Output the (x, y) coordinate of the center of the cell containing the given text.  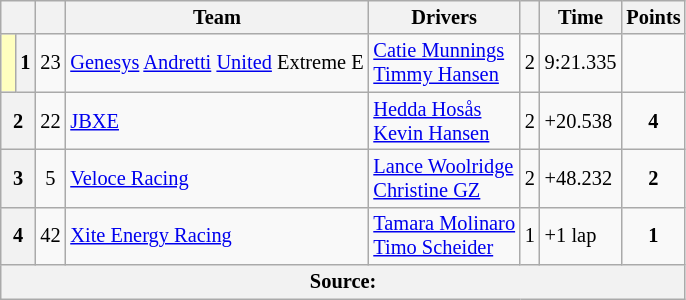
Catie Munnings Timmy Hansen (444, 63)
5 (50, 178)
23 (50, 63)
Points (653, 17)
9:21.335 (581, 63)
Hedda Hosås Kevin Hansen (444, 121)
JBXE (216, 121)
Team (216, 17)
42 (50, 236)
3 (18, 178)
22 (50, 121)
Veloce Racing (216, 178)
+48.232 (581, 178)
Time (581, 17)
+20.538 (581, 121)
Lance Woolridge Christine GZ (444, 178)
Tamara Molinaro Timo Scheider (444, 236)
Drivers (444, 17)
Xite Energy Racing (216, 236)
+1 lap (581, 236)
Genesys Andretti United Extreme E (216, 63)
Source: (344, 282)
